From the cell containing the given text, extract its center point as [x, y] coordinate. 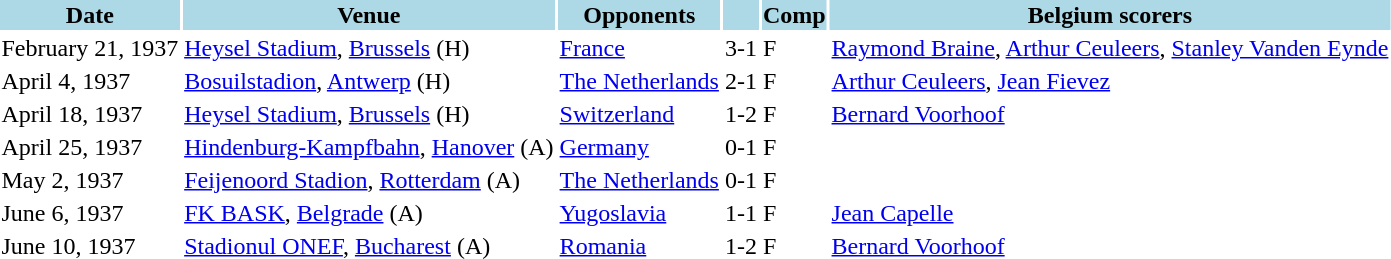
Belgium scorers [1110, 15]
Bosuilstadion, Antwerp (H) [369, 81]
February 21, 1937 [90, 48]
Raymond Braine, Arthur Ceuleers, Stanley Vanden Eynde [1110, 48]
Comp [794, 15]
Venue [369, 15]
Germany [639, 147]
Feijenoord Stadion, Rotterdam (A) [369, 180]
April 4, 1937 [90, 81]
Opponents [639, 15]
France [639, 48]
FK BASK, Belgrade (A) [369, 213]
Switzerland [639, 114]
June 6, 1937 [90, 213]
May 2, 1937 [90, 180]
April 25, 1937 [90, 147]
April 18, 1937 [90, 114]
Hindenburg-Kampfbahn, Hanover (A) [369, 147]
1-2 [740, 114]
1-1 [740, 213]
2-1 [740, 81]
3-1 [740, 48]
Arthur Ceuleers, Jean Fievez [1110, 81]
Jean Capelle [1110, 213]
Date [90, 15]
Bernard Voorhoof [1110, 114]
Yugoslavia [639, 213]
